Return [x, y] of the center of cell containing provided text 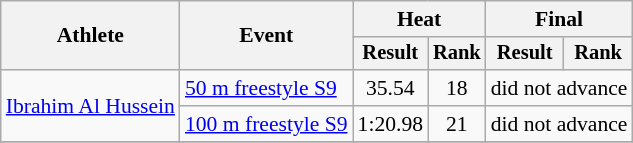
Heat [420, 19]
Ibrahim Al Hussein [90, 106]
Event [266, 36]
50 m freestyle S9 [266, 88]
100 m freestyle S9 [266, 124]
1:20.98 [390, 124]
18 [457, 88]
Final [560, 19]
35.54 [390, 88]
21 [457, 124]
Athlete [90, 36]
